Return the [x, y] coordinate for the center point of the cell that contains the specified text.  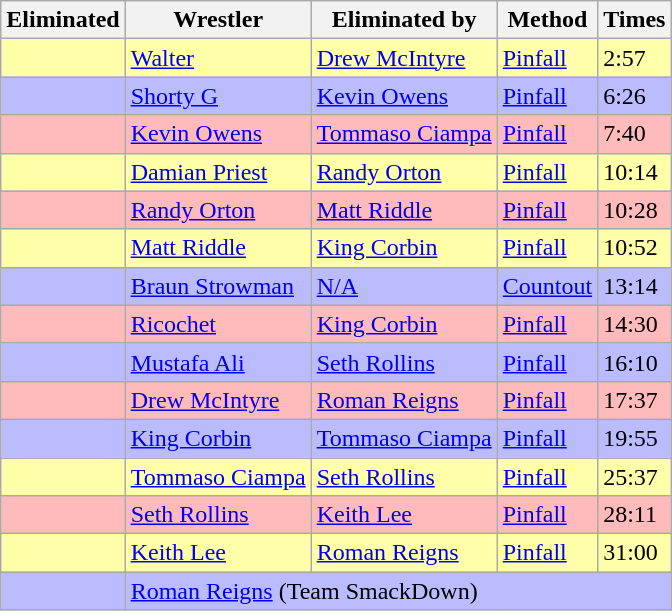
16:10 [634, 362]
13:14 [634, 286]
25:37 [634, 477]
31:00 [634, 553]
Method [547, 20]
Damian Priest [218, 172]
17:37 [634, 400]
7:40 [634, 134]
Braun Strowman [218, 286]
Mustafa Ali [218, 362]
N/A [404, 286]
10:28 [634, 210]
Shorty G [218, 96]
28:11 [634, 515]
Times [634, 20]
Eliminated [63, 20]
10:52 [634, 248]
Wrestler [218, 20]
14:30 [634, 324]
10:14 [634, 172]
Roman Reigns (Team SmackDown) [398, 591]
6:26 [634, 96]
2:57 [634, 58]
Eliminated by [404, 20]
Ricochet [218, 324]
Walter [218, 58]
Countout [547, 286]
19:55 [634, 438]
